Detect which cell encompasses the target text, then output its (X, Y) center coordinate. 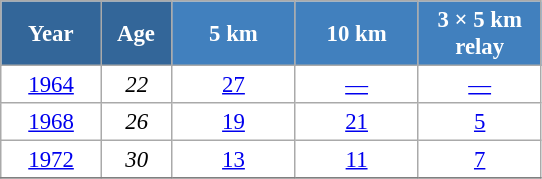
30 (136, 160)
7 (480, 160)
1968 (52, 122)
Year (52, 34)
22 (136, 85)
3 × 5 km relay (480, 34)
1964 (52, 85)
10 km (356, 34)
13 (234, 160)
19 (234, 122)
21 (356, 122)
27 (234, 85)
11 (356, 160)
5 km (234, 34)
Age (136, 34)
5 (480, 122)
1972 (52, 160)
26 (136, 122)
